Locate the cell with the specified text and output its (X, Y) center coordinate. 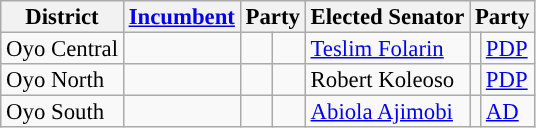
Oyo North (62, 80)
Elected Senator (387, 17)
Abiola Ajimobi (387, 112)
Robert Koleoso (387, 80)
Oyo Central (62, 49)
District (62, 17)
Incumbent (182, 17)
Teslim Folarin (387, 49)
AD (508, 112)
Oyo South (62, 112)
